Find where the given text appears and provide that cell's center as (x, y) coordinate. 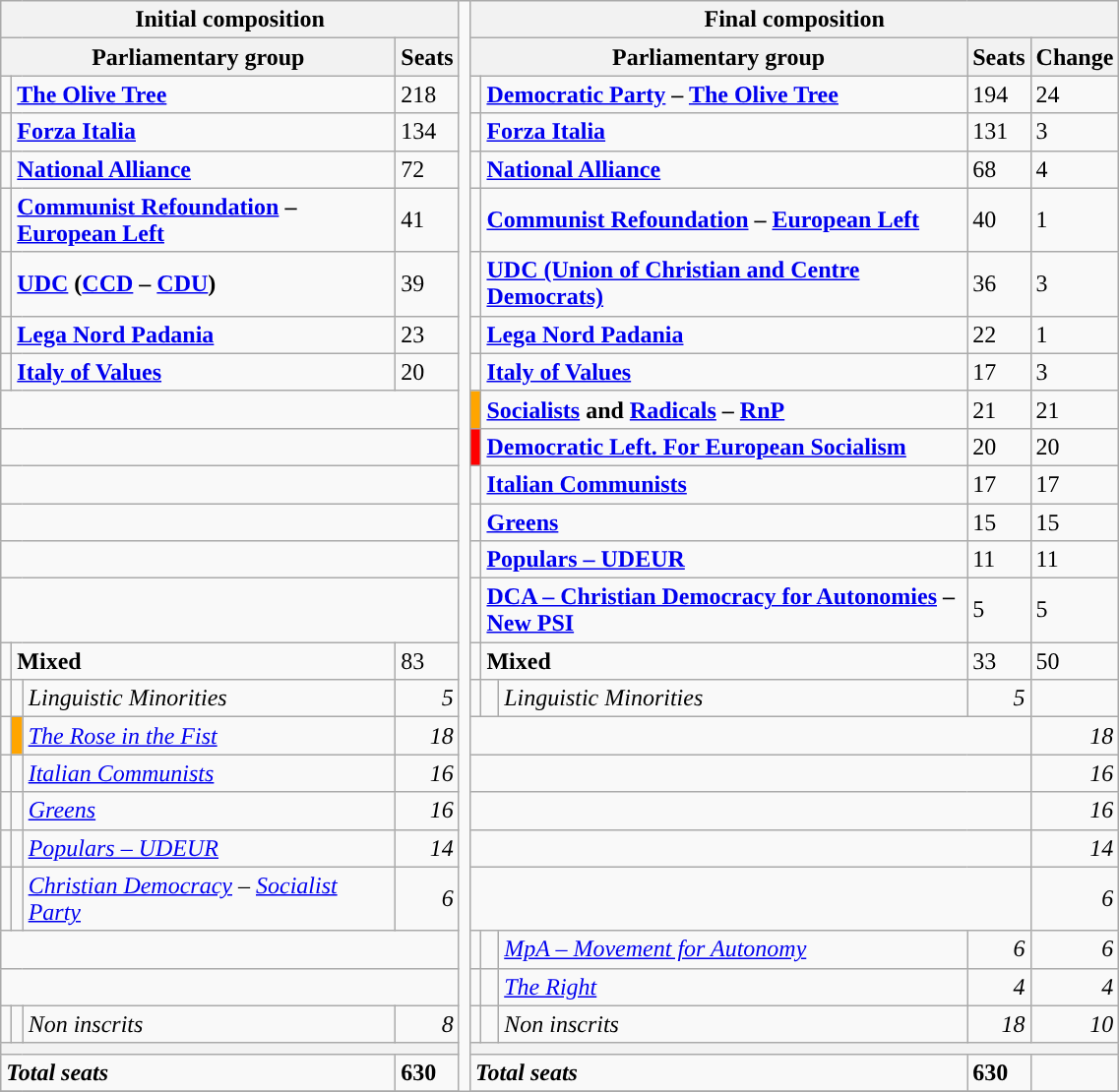
24 (1075, 94)
Change (1075, 57)
33 (999, 661)
Final composition (795, 20)
UDC (CCD – CDU) (204, 283)
Democratic Party – The Olive Tree (724, 94)
72 (427, 169)
Socialists and Radicals – RnP (724, 409)
Christian Democracy – Socialist Party (209, 899)
194 (999, 94)
218 (427, 94)
68 (999, 169)
23 (427, 334)
The Olive Tree (204, 94)
Democratic Left. For European Socialism (724, 447)
8 (427, 1024)
83 (427, 661)
22 (999, 334)
MpA – Movement for Autonomy (733, 949)
The Rose in the Fist (209, 736)
The Right (733, 987)
10 (1075, 1024)
Initial composition (230, 20)
134 (427, 132)
DCA – Christian Democracy for Autonomies – New PSI (724, 610)
40 (999, 220)
39 (427, 283)
36 (999, 283)
UDC (Union of Christian and Centre Democrats) (724, 283)
50 (1075, 661)
41 (427, 220)
131 (999, 132)
